Extract the [x, y] coordinate from the center of the cell holding the provided text.  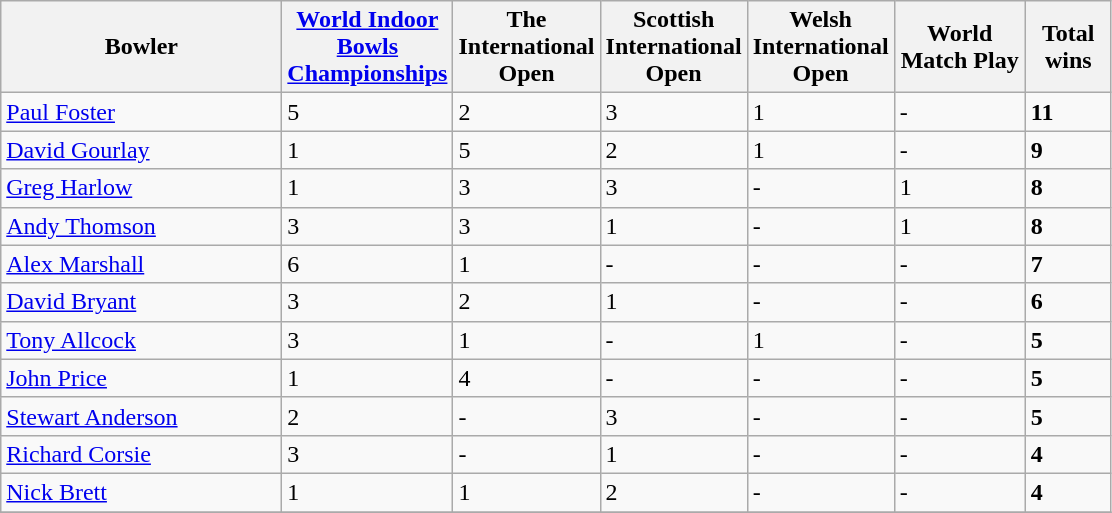
Richard Corsie [142, 454]
Tony Allcock [142, 340]
World Indoor Bowls Championships [368, 47]
Greg Harlow [142, 188]
Total wins [1068, 47]
World Match Play [960, 47]
Bowler [142, 47]
Welsh International Open [820, 47]
7 [1068, 264]
Scottish International Open [674, 47]
Paul Foster [142, 112]
David Bryant [142, 302]
Stewart Anderson [142, 416]
John Price [142, 378]
11 [1068, 112]
Alex Marshall [142, 264]
The International Open [526, 47]
David Gourlay [142, 150]
Nick Brett [142, 492]
9 [1068, 150]
Andy Thomson [142, 226]
